From the cell containing the given text, extract its center point as [x, y] coordinate. 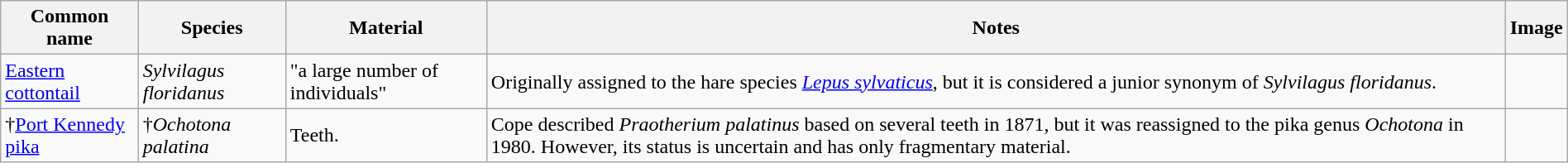
Notes [996, 28]
Originally assigned to the hare species Lepus sylvaticus, but it is considered a junior synonym of Sylvilagus floridanus. [996, 81]
Eastern cottontail [69, 81]
"a large number of individuals" [385, 81]
†Port Kennedy pika [69, 136]
Teeth. [385, 136]
Material [385, 28]
†Ochotona palatina [212, 136]
Image [1537, 28]
Common name [69, 28]
Sylvilagus floridanus [212, 81]
Species [212, 28]
